Identify which cell holds the provided text, then report its [x, y] central coordinate. 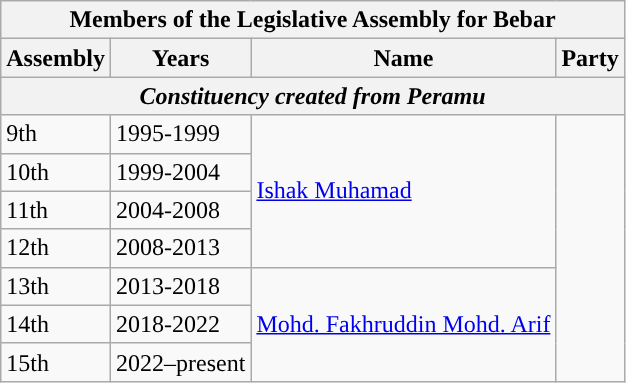
Years [180, 58]
2004-2008 [180, 210]
1999-2004 [180, 172]
10th [56, 172]
1995-1999 [180, 134]
2013-2018 [180, 286]
Constituency created from Peramu [313, 96]
Ishak Muhamad [404, 191]
11th [56, 210]
13th [56, 286]
Members of the Legislative Assembly for Bebar [313, 20]
15th [56, 362]
Party [590, 58]
2022–present [180, 362]
14th [56, 324]
Mohd. Fakhruddin Mohd. Arif [404, 324]
Assembly [56, 58]
2008-2013 [180, 248]
Name [404, 58]
9th [56, 134]
2018-2022 [180, 324]
12th [56, 248]
